Identify which cell holds the provided text, then report its [X, Y] central coordinate. 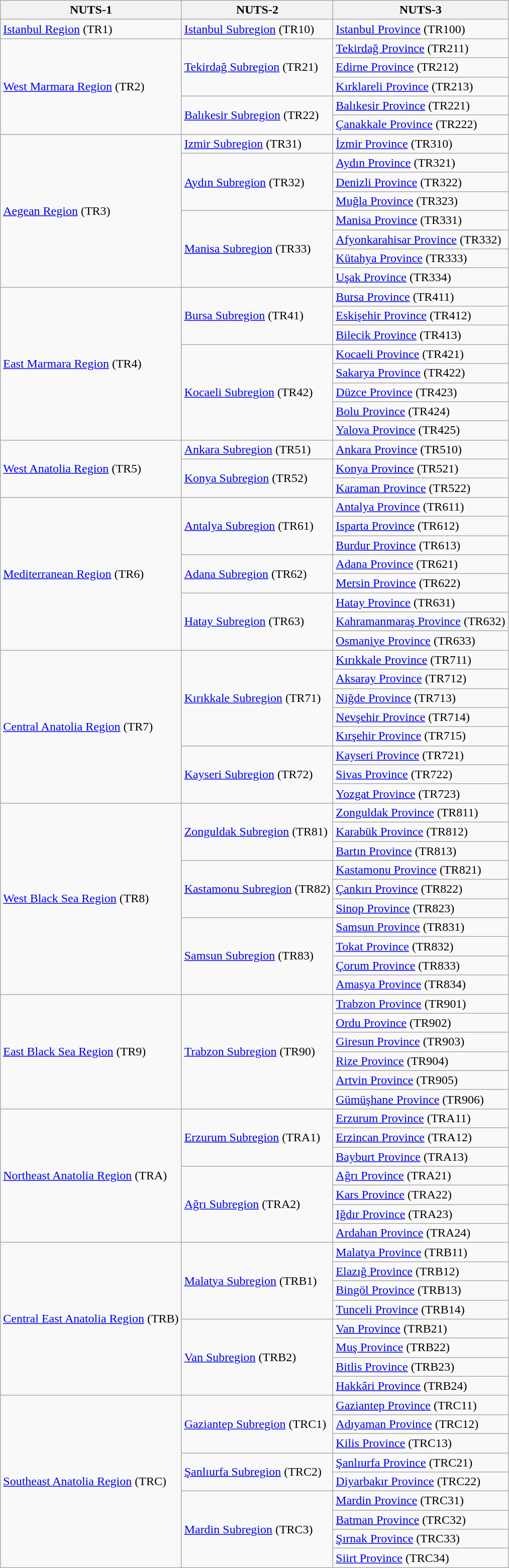
Kırklareli Province (TR213) [421, 86]
Gaziantep Province (TRC11) [421, 1405]
Elazığ Province (TRB12) [421, 1271]
Uşak Province (TR334) [421, 278]
Hatay Province (TR631) [421, 602]
Antalya Province (TR611) [421, 507]
Kırşehir Province (TR715) [421, 736]
Zonguldak Subregion (TR81) [257, 831]
Karabük Province (TR812) [421, 831]
Van Province (TRB21) [421, 1329]
Bolu Province (TR424) [421, 411]
Kocaeli Subregion (TR42) [257, 392]
Southeast Anatolia Region (TRC) [91, 1481]
Çanakkale Province (TR222) [421, 125]
Aegean Region (TR3) [91, 210]
Mardin Province (TRC31) [421, 1501]
Kilis Province (TRC13) [421, 1443]
Aksaray Province (TR712) [421, 679]
Balıkesir Province (TR221) [421, 105]
Izmir Subregion (TR31) [257, 144]
Mersin Province (TR622) [421, 583]
Bingöl Province (TRB13) [421, 1290]
Osmaniye Province (TR633) [421, 641]
Şırnak Province (TRC33) [421, 1539]
Isparta Province (TR612) [421, 526]
Balıkesir Subregion (TR22) [257, 115]
Istanbul Subregion (TR10) [257, 29]
West Anatolia Region (TR5) [91, 468]
Adana Province (TR621) [421, 564]
Iğdır Province (TRA23) [421, 1214]
Sivas Province (TR722) [421, 774]
Malatya Province (TRB11) [421, 1252]
Muğla Province (TR323) [421, 201]
Kars Province (TRA22) [421, 1195]
Sakarya Province (TR422) [421, 373]
Batman Province (TRC32) [421, 1520]
Trabzon Subregion (TR90) [257, 1051]
Diyarbakır Province (TRC22) [421, 1482]
Denizli Province (TR322) [421, 182]
Eskişehir Province (TR412) [421, 316]
Kayseri Province (TR721) [421, 755]
Afyonkarahisar Province (TR332) [421, 239]
Tekirdağ Subregion (TR21) [257, 67]
Kastamonu Subregion (TR82) [257, 889]
Erzurum Province (TRA11) [421, 1118]
NUTS-2 [257, 10]
Şanlıurfa Province (TRC21) [421, 1463]
East Marmara Region (TR4) [91, 364]
Kahramanmaraş Province (TR632) [421, 622]
Siirt Province (TRC34) [421, 1558]
Bursa Subregion (TR41) [257, 316]
Bayburt Province (TRA13) [421, 1156]
Aydın Subregion (TR32) [257, 182]
East Black Sea Region (TR9) [91, 1051]
Erzincan Province (TRA12) [421, 1137]
Artvin Province (TR905) [421, 1080]
Mediterranean Region (TR6) [91, 573]
Tekirdağ Province (TR211) [421, 48]
Adana Subregion (TR62) [257, 574]
İzmir Province (TR310) [421, 144]
Yalova Province (TR425) [421, 430]
Istanbul Region (TR1) [91, 29]
Ankara Subregion (TR51) [257, 449]
Adıyaman Province (TRC12) [421, 1424]
Kırıkkale Province (TR711) [421, 660]
West Black Sea Region (TR8) [91, 899]
Amasya Province (TR834) [421, 985]
Şanlıurfa Subregion (TRC2) [257, 1472]
Çorum Province (TR833) [421, 966]
Yozgat Province (TR723) [421, 793]
Giresun Province (TR903) [421, 1042]
Hatay Subregion (TR63) [257, 622]
Bursa Province (TR411) [421, 297]
Kastamonu Province (TR821) [421, 870]
Karaman Province (TR522) [421, 488]
Ankara Province (TR510) [421, 449]
Ağrı Province (TRA21) [421, 1176]
Manisa Subregion (TR33) [257, 249]
NUTS-1 [91, 10]
Samsun Province (TR831) [421, 927]
Central Anatolia Region (TR7) [91, 727]
Muş Province (TRB22) [421, 1348]
Bilecik Province (TR413) [421, 335]
Ordu Province (TR902) [421, 1023]
Van Subregion (TRB2) [257, 1357]
Samsun Subregion (TR83) [257, 956]
NUTS-3 [421, 10]
Kütahya Province (TR333) [421, 259]
Ağrı Subregion (TRA2) [257, 1204]
Central East Anatolia Region (TRB) [91, 1319]
Rize Province (TR904) [421, 1061]
Erzurum Subregion (TRA1) [257, 1137]
Kırıkkale Subregion (TR71) [257, 698]
Bartın Province (TR813) [421, 851]
Manisa Province (TR331) [421, 220]
Düzce Province (TR423) [421, 392]
Burdur Province (TR613) [421, 545]
West Marmara Region (TR2) [91, 86]
Antalya Subregion (TR61) [257, 526]
Konya Province (TR521) [421, 468]
Edirne Province (TR212) [421, 67]
Malatya Subregion (TRB1) [257, 1281]
Trabzon Province (TR901) [421, 1004]
Sinop Province (TR823) [421, 908]
Tokat Province (TR832) [421, 946]
Istanbul Province (TR100) [421, 29]
Gaziantep Subregion (TRC1) [257, 1424]
Zonguldak Province (TR811) [421, 812]
Kayseri Subregion (TR72) [257, 774]
Kocaeli Province (TR421) [421, 354]
Ardahan Province (TRA24) [421, 1233]
Aydın Province (TR321) [421, 163]
Bitlis Province (TRB23) [421, 1367]
Gümüşhane Province (TR906) [421, 1099]
Nevşehir Province (TR714) [421, 717]
Northeast Anatolia Region (TRA) [91, 1175]
Konya Subregion (TR52) [257, 478]
Tunceli Province (TRB14) [421, 1309]
Mardin Subregion (TRC3) [257, 1529]
Çankırı Province (TR822) [421, 889]
Hakkâri Province (TRB24) [421, 1386]
Niğde Province (TR713) [421, 698]
